Return the (x, y) coordinate for the center point of the cell that contains the specified text.  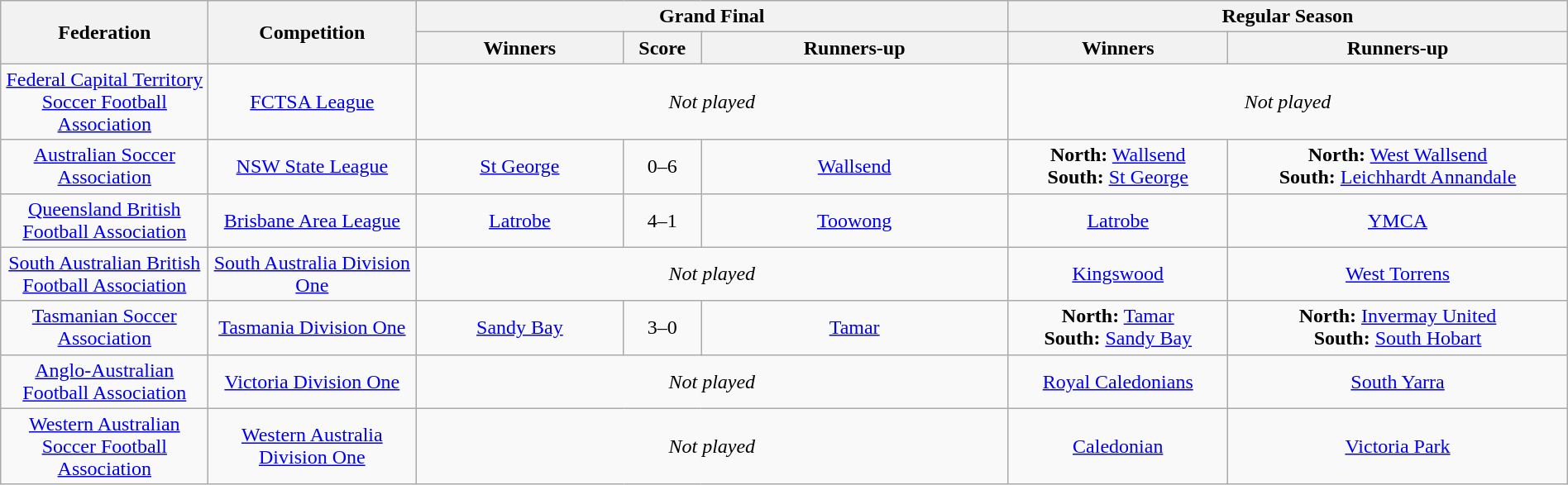
Western Australian Soccer Football Association (104, 446)
South Australia Division One (313, 274)
South Australian British Football Association (104, 274)
North: Invermay UnitedSouth: South Hobart (1398, 327)
Wallsend (855, 167)
NSW State League (313, 167)
Caledonian (1118, 446)
3–0 (662, 327)
Tasmania Division One (313, 327)
Regular Season (1288, 17)
West Torrens (1398, 274)
Federal Capital Territory Soccer Football Association (104, 102)
4–1 (662, 220)
Tamar (855, 327)
Western Australia Division One (313, 446)
YMCA (1398, 220)
Tasmanian Soccer Association (104, 327)
Sandy Bay (519, 327)
Australian Soccer Association (104, 167)
North: WallsendSouth: St George (1118, 167)
Anglo-Australian Football Association (104, 382)
South Yarra (1398, 382)
Score (662, 48)
Federation (104, 32)
Toowong (855, 220)
North: TamarSouth: Sandy Bay (1118, 327)
0–6 (662, 167)
Kingswood (1118, 274)
North: West WallsendSouth: Leichhardt Annandale (1398, 167)
Competition (313, 32)
Brisbane Area League (313, 220)
Grand Final (712, 17)
Victoria Park (1398, 446)
Victoria Division One (313, 382)
Royal Caledonians (1118, 382)
Queensland British Football Association (104, 220)
St George (519, 167)
FCTSA League (313, 102)
